Identify which cell holds the provided text, then report its (X, Y) central coordinate. 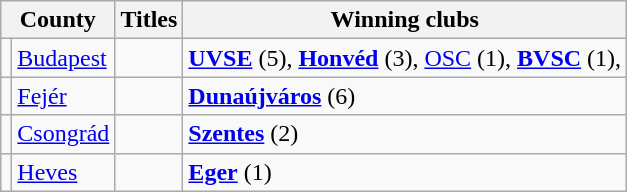
Szentes (2) (405, 134)
Csongrád (64, 134)
Fejér (64, 96)
Dunaújváros (6) (405, 96)
Heves (64, 172)
Eger (1) (405, 172)
County (58, 20)
Winning clubs (405, 20)
Budapest (64, 58)
Titles (149, 20)
UVSE (5), Honvéd (3), OSC (1), BVSC (1), (405, 58)
